Scan for the cell matching the given text and deliver its (x, y) coordinate at center. 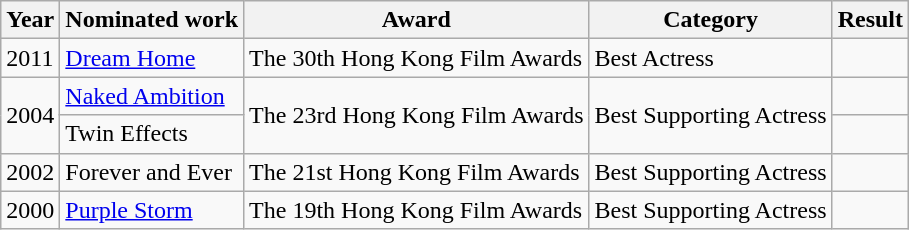
Category (710, 20)
The 30th Hong Kong Film Awards (417, 58)
Best Actress (710, 58)
Award (417, 20)
2011 (30, 58)
The 19th Hong Kong Film Awards (417, 210)
The 21st Hong Kong Film Awards (417, 172)
Naked Ambition (152, 96)
2002 (30, 172)
Result (870, 20)
Forever and Ever (152, 172)
Twin Effects (152, 134)
Purple Storm (152, 210)
Nominated work (152, 20)
2000 (30, 210)
The 23rd Hong Kong Film Awards (417, 115)
Dream Home (152, 58)
Year (30, 20)
2004 (30, 115)
